Identify which cell holds the provided text, then report its (x, y) central coordinate. 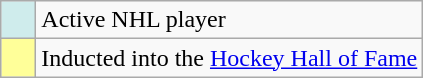
Active NHL player (230, 20)
Inducted into the Hockey Hall of Fame (230, 58)
